Detect which cell encompasses the target text, then output its (X, Y) center coordinate. 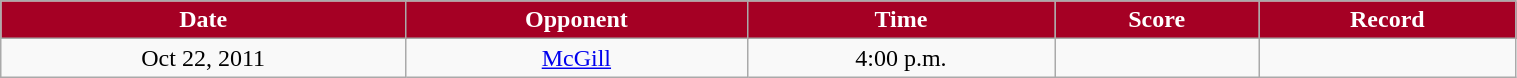
Opponent (577, 20)
McGill (577, 58)
Time (900, 20)
Score (1157, 20)
Record (1388, 20)
Oct 22, 2011 (204, 58)
Date (204, 20)
4:00 p.m. (900, 58)
